Extract the [x, y] coordinate from the center of the cell holding the provided text.  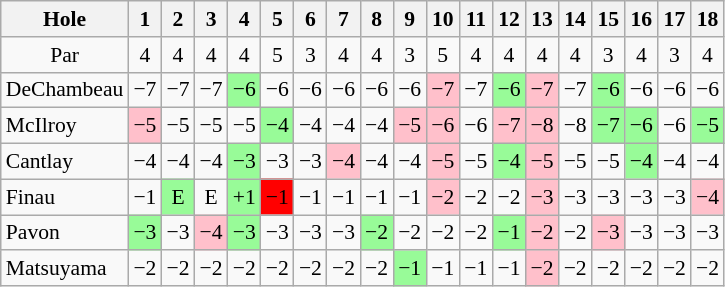
Cantlay [65, 162]
Matsuyama [65, 269]
12 [508, 19]
17 [674, 19]
16 [642, 19]
Hole [65, 19]
15 [608, 19]
11 [476, 19]
DeChambeau [65, 90]
7 [344, 19]
1 [144, 19]
+1 [244, 197]
18 [708, 19]
McIlroy [65, 126]
Par [65, 55]
14 [576, 19]
8 [376, 19]
10 [442, 19]
2 [178, 19]
Pavon [65, 233]
9 [410, 19]
6 [310, 19]
13 [542, 19]
Finau [65, 197]
